Detect which cell encompasses the target text, then output its [X, Y] center coordinate. 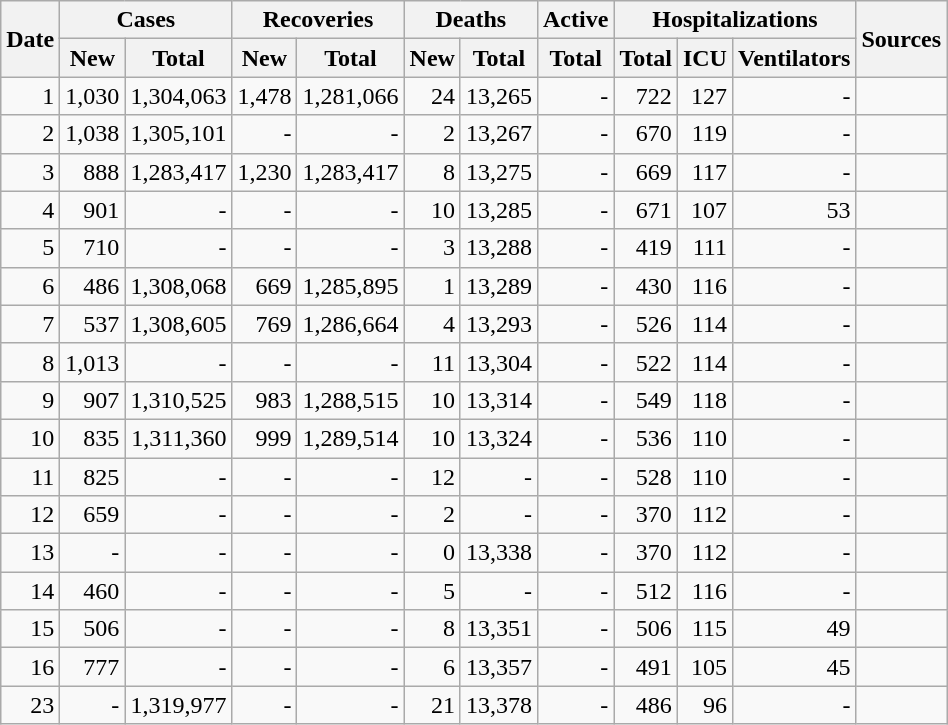
1,030 [92, 96]
528 [646, 477]
13,357 [498, 667]
115 [704, 629]
460 [92, 591]
24 [432, 96]
Sources [902, 39]
16 [30, 667]
549 [646, 400]
13 [30, 553]
13,289 [498, 286]
13,324 [498, 438]
Active [575, 20]
777 [92, 667]
13,338 [498, 553]
983 [264, 400]
111 [704, 248]
1,286,664 [350, 324]
13,378 [498, 705]
ICU [704, 58]
901 [92, 210]
Recoveries [318, 20]
1,311,360 [178, 438]
15 [30, 629]
13,304 [498, 362]
119 [704, 134]
13,275 [498, 172]
21 [432, 705]
118 [704, 400]
1,288,515 [350, 400]
1,281,066 [350, 96]
53 [794, 210]
45 [794, 667]
835 [92, 438]
127 [704, 96]
1,319,977 [178, 705]
1,038 [92, 134]
1,304,063 [178, 96]
670 [646, 134]
Hospitalizations [735, 20]
13,314 [498, 400]
13,293 [498, 324]
0 [432, 553]
Date [30, 39]
659 [92, 515]
512 [646, 591]
825 [92, 477]
491 [646, 667]
1,305,101 [178, 134]
13,267 [498, 134]
13,265 [498, 96]
537 [92, 324]
Deaths [470, 20]
722 [646, 96]
1,310,525 [178, 400]
13,288 [498, 248]
117 [704, 172]
1,285,895 [350, 286]
999 [264, 438]
1,289,514 [350, 438]
Ventilators [794, 58]
888 [92, 172]
Cases [146, 20]
1,308,605 [178, 324]
107 [704, 210]
710 [92, 248]
13,351 [498, 629]
23 [30, 705]
1,013 [92, 362]
49 [794, 629]
671 [646, 210]
1,308,068 [178, 286]
7 [30, 324]
1,230 [264, 172]
419 [646, 248]
536 [646, 438]
1,478 [264, 96]
14 [30, 591]
96 [704, 705]
526 [646, 324]
430 [646, 286]
13,285 [498, 210]
105 [704, 667]
907 [92, 400]
522 [646, 362]
769 [264, 324]
9 [30, 400]
